Identify which cell holds the provided text, then report its (x, y) central coordinate. 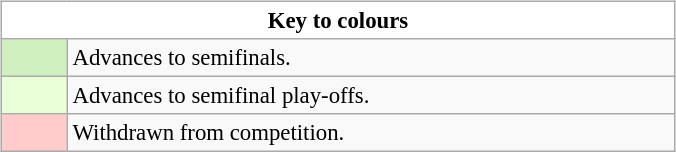
Withdrawn from competition. (371, 133)
Key to colours (338, 21)
Advances to semifinal play-offs. (371, 96)
Advances to semifinals. (371, 58)
